For the text-containing cell, return its midpoint in (x, y) coordinate format. 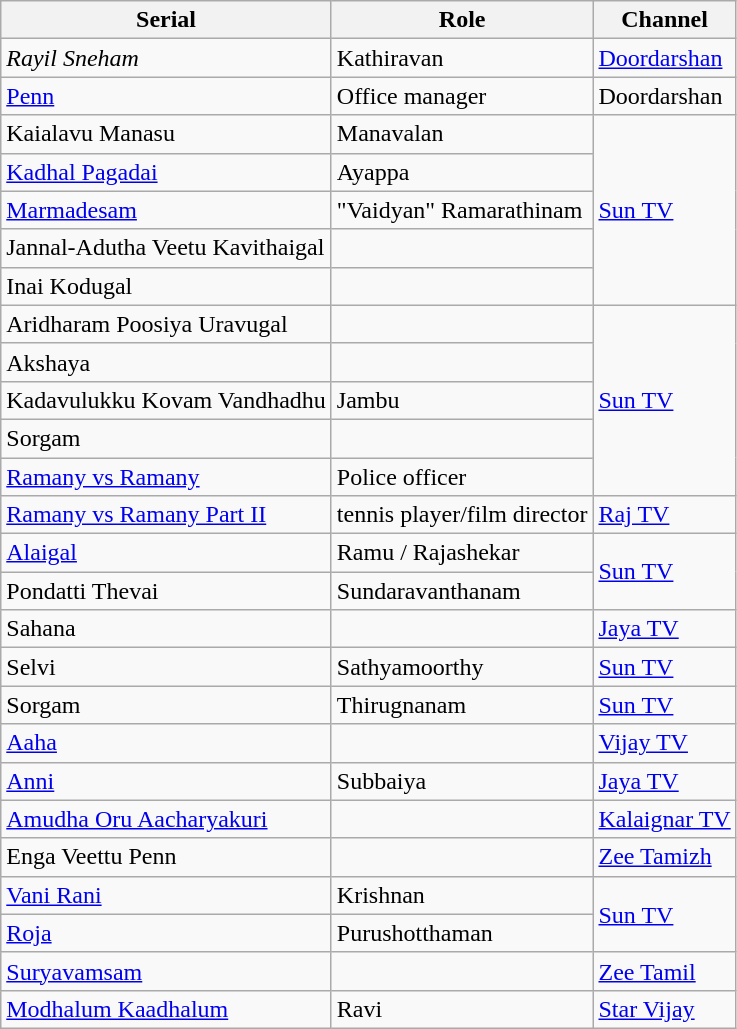
Modhalum Kaadhalum (166, 1009)
Purushotthaman (462, 933)
Penn (166, 96)
Suryavamsam (166, 971)
"Vaidyan" Ramarathinam (462, 210)
Police officer (462, 477)
Raj TV (664, 515)
Subbaiya (462, 781)
Ramany vs Ramany Part II (166, 515)
Selvi (166, 667)
Vijay TV (664, 743)
Alaigal (166, 553)
Sahana (166, 629)
Kadavulukku Kovam Vandhadhu (166, 400)
Krishnan (462, 895)
Aaha (166, 743)
Ravi (462, 1009)
Role (462, 20)
Star Vijay (664, 1009)
Vani Rani (166, 895)
Ayappa (462, 172)
Kadhal Pagadai (166, 172)
Jambu (462, 400)
Inai Kodugal (166, 286)
Marmadesam (166, 210)
Ramu / Rajashekar (462, 553)
Roja (166, 933)
Pondatti Thevai (166, 591)
Anni (166, 781)
Thirugnanam (462, 705)
Akshaya (166, 362)
Rayil Sneham (166, 58)
Enga Veettu Penn (166, 857)
Sathyamoorthy (462, 667)
Amudha Oru Aacharyakuri (166, 819)
tennis player/film director (462, 515)
Serial (166, 20)
Jannal-Adutha Veetu Kavithaigal (166, 248)
Kaialavu Manasu (166, 134)
Office manager (462, 96)
Zee Tamil (664, 971)
Aridharam Poosiya Uravugal (166, 324)
Kathiravan (462, 58)
Manavalan (462, 134)
Zee Tamizh (664, 857)
Ramany vs Ramany (166, 477)
Channel (664, 20)
Sundaravanthanam (462, 591)
Kalaignar TV (664, 819)
